Capture the cell that displays the provided text and extract its [x, y] central coordinate. 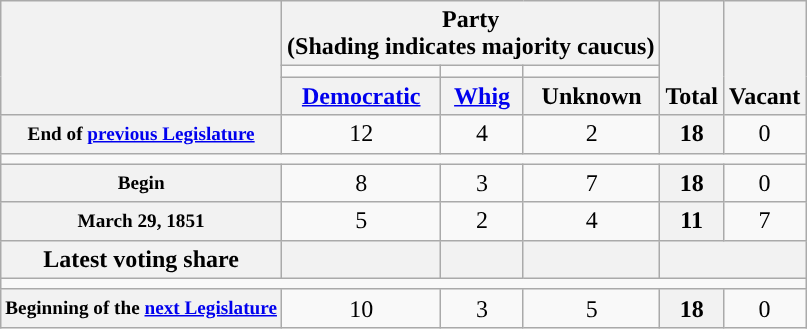
Unknown [592, 96]
Party (Shading indicates majority caucus) [471, 34]
Beginning of the next Legislature [142, 308]
Vacant [764, 58]
Whig [482, 96]
8 [362, 183]
11 [692, 221]
March 29, 1851 [142, 221]
Total [692, 58]
12 [362, 134]
End of previous Legislature [142, 134]
Latest voting share [142, 259]
Democratic [362, 96]
10 [362, 308]
Begin [142, 183]
